Identify which cell holds the provided text, then report its (X, Y) central coordinate. 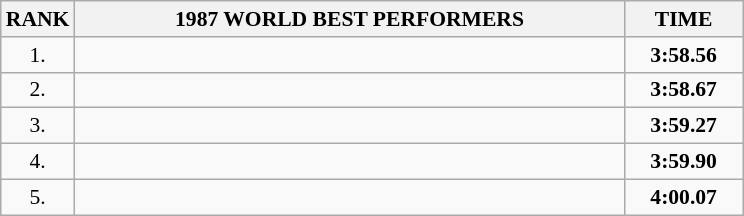
5. (38, 197)
3:58.56 (684, 55)
3:58.67 (684, 90)
4. (38, 162)
4:00.07 (684, 197)
1. (38, 55)
1987 WORLD BEST PERFORMERS (349, 19)
2. (38, 90)
TIME (684, 19)
RANK (38, 19)
3. (38, 126)
3:59.90 (684, 162)
3:59.27 (684, 126)
